Search for the cell housing the specified text and yield its [X, Y] center coordinate. 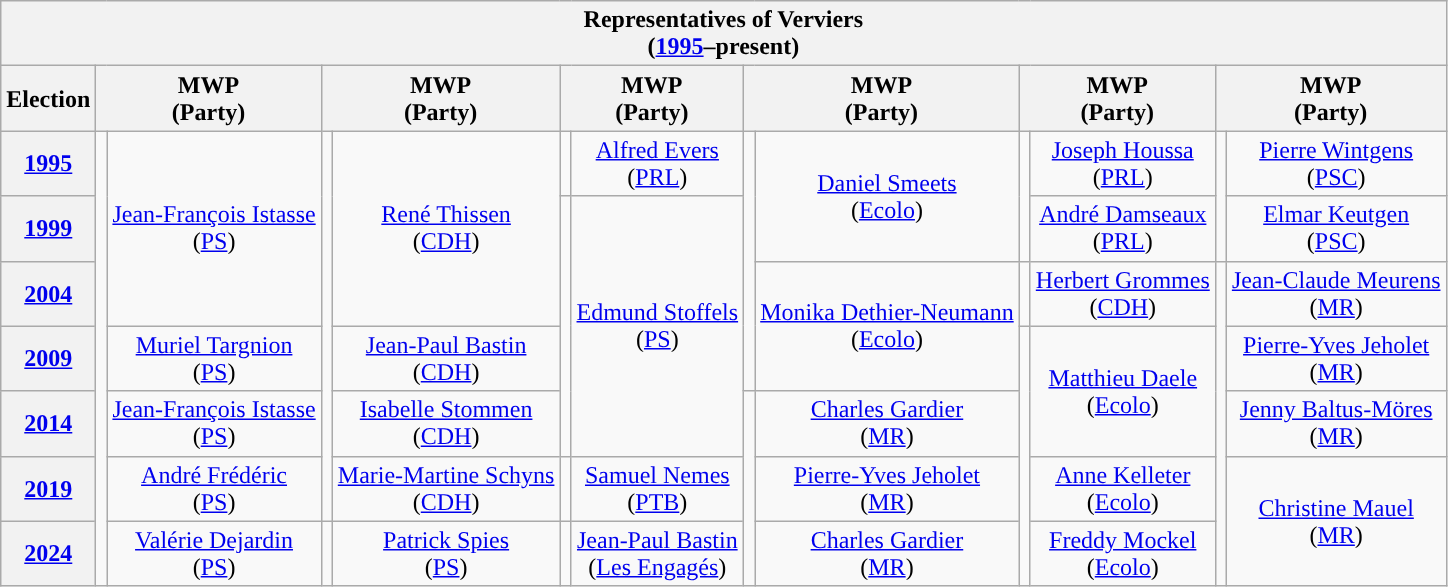
René Thissen(CDH) [446, 228]
Matthieu Daele(Ecolo) [1122, 391]
Marie-Martine Schyns(CDH) [446, 488]
Pierre Wintgens(PSC) [1336, 164]
Patrick Spies(PS) [446, 554]
André Damseaux(PRL) [1122, 228]
Jenny Baltus-Möres(MR) [1336, 424]
Jean-Paul Bastin(CDH) [446, 358]
Samuel Nemes(PTB) [658, 488]
Valérie Dejardin(PS) [214, 554]
2024 [48, 554]
Joseph Houssa(PRL) [1122, 164]
2009 [48, 358]
2004 [48, 294]
2019 [48, 488]
2014 [48, 424]
Jean-Claude Meurens(MR) [1336, 294]
Muriel Targnion(PS) [214, 358]
Anne Kelleter(Ecolo) [1122, 488]
Herbert Grommes(CDH) [1122, 294]
Edmund Stoffels(PS) [658, 326]
André Frédéric(PS) [214, 488]
Monika Dethier-Neumann(Ecolo) [888, 326]
Representatives of Verviers(1995–present) [724, 34]
Daniel Smeets(Ecolo) [888, 196]
Jean-Paul Bastin(Les Engagés) [658, 554]
Freddy Mockel(Ecolo) [1122, 554]
Election [48, 98]
Elmar Keutgen(PSC) [1336, 228]
Isabelle Stommen(CDH) [446, 424]
Christine Mauel(MR) [1336, 521]
1995 [48, 164]
Alfred Evers(PRL) [658, 164]
1999 [48, 228]
